Determine the [x, y] coordinate at the center of the cell enclosing the given text.  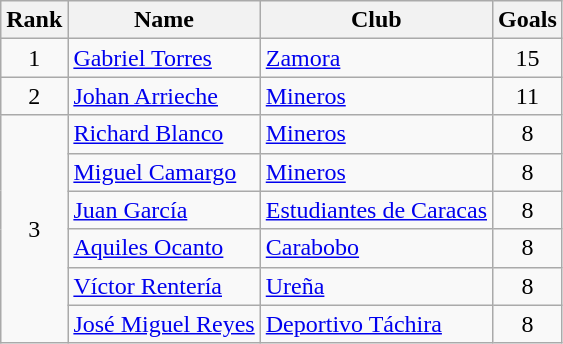
2 [34, 96]
3 [34, 229]
Aquiles Ocanto [164, 248]
Rank [34, 20]
José Miguel Reyes [164, 324]
Juan García [164, 210]
Deportivo Táchira [376, 324]
Goals [528, 20]
Club [376, 20]
Miguel Camargo [164, 172]
Zamora [376, 58]
Johan Arrieche [164, 96]
Víctor Rentería [164, 286]
15 [528, 58]
Carabobo [376, 248]
Richard Blanco [164, 134]
1 [34, 58]
Gabriel Torres [164, 58]
Name [164, 20]
Ureña [376, 286]
Estudiantes de Caracas [376, 210]
11 [528, 96]
